Return [X, Y] of the center of cell containing provided text 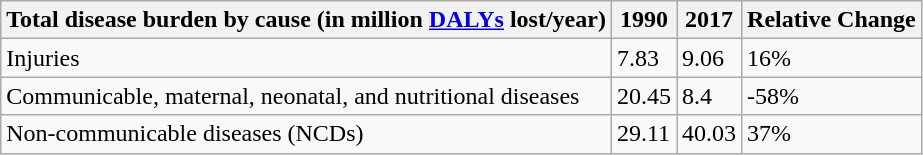
40.03 [710, 134]
16% [832, 58]
20.45 [644, 96]
37% [832, 134]
2017 [710, 20]
8.4 [710, 96]
Communicable, maternal, neonatal, and nutritional diseases [306, 96]
7.83 [644, 58]
-58% [832, 96]
Total disease burden by cause (in million DALYs lost/year) [306, 20]
1990 [644, 20]
9.06 [710, 58]
Relative Change [832, 20]
Injuries [306, 58]
Non-communicable diseases (NCDs) [306, 134]
29.11 [644, 134]
